Return the [x, y] coordinate for the center point of the cell that contains the specified text.  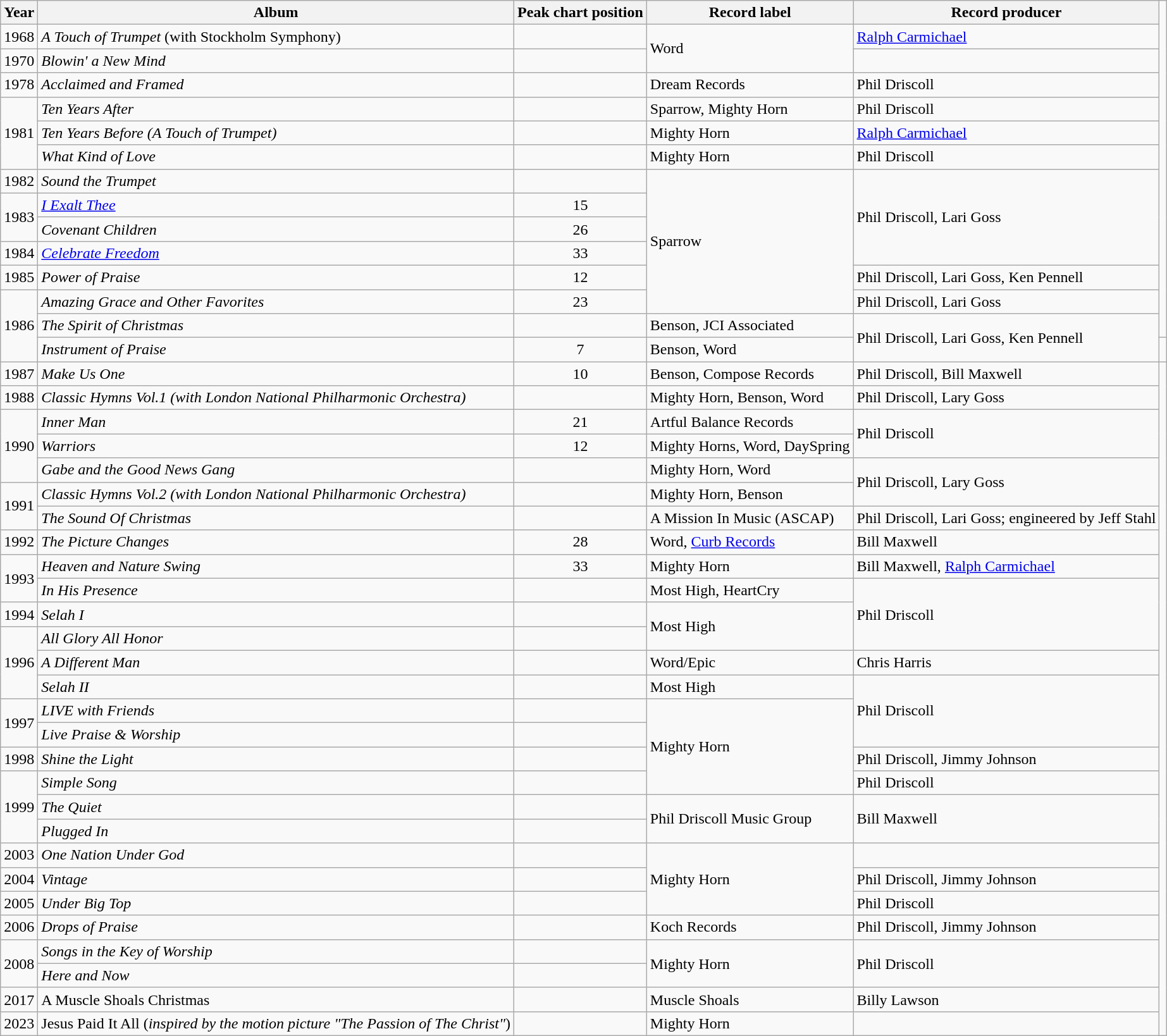
Year [19, 13]
1968 [19, 37]
Classic Hymns Vol.1 (with London National Philharmonic Orchestra) [276, 398]
1988 [19, 398]
1982 [19, 181]
1994 [19, 614]
Benson, Compose Records [750, 374]
Muscle Shoals [750, 999]
Record label [750, 13]
A Mission In Music (ASCAP) [750, 518]
26 [581, 229]
Celebrate Freedom [276, 253]
Sparrow, Mighty Horn [750, 109]
Mighty Horn, Benson, Word [750, 398]
Warriors [276, 446]
Selah I [276, 614]
2005 [19, 903]
Mighty Horn, Benson [750, 494]
Sound the Trumpet [276, 181]
1999 [19, 807]
Koch Records [750, 927]
The Picture Changes [276, 542]
What Kind of Love [276, 157]
Artful Balance Records [750, 422]
Jesus Paid It All (inspired by the motion picture "The Passion of The Christ") [276, 1023]
1997 [19, 723]
The Spirit of Christmas [276, 326]
Word, Curb Records [750, 542]
Album [276, 13]
Phil Driscoll, Lari Goss; engineered by Jeff Stahl [1006, 518]
1992 [19, 542]
1990 [19, 446]
Most High, HeartCry [750, 590]
Word/Epic [750, 662]
Phil Driscoll, Bill Maxwell [1006, 374]
LIVE with Friends [276, 711]
1981 [19, 133]
2006 [19, 927]
7 [581, 350]
Make Us One [276, 374]
1978 [19, 85]
Selah II [276, 686]
Drops of Praise [276, 927]
The Quiet [276, 807]
Inner Man [276, 422]
Plugged In [276, 831]
Songs in the Key of Worship [276, 951]
Power of Praise [276, 277]
Benson, Word [750, 350]
Sparrow [750, 241]
1986 [19, 326]
1983 [19, 217]
Word [750, 49]
1991 [19, 506]
1993 [19, 578]
Simple Song [276, 783]
Billy Lawson [1006, 999]
1984 [19, 253]
Blowin' a New Mind [276, 61]
All Glory All Honor [276, 638]
Phil Driscoll Music Group [750, 819]
I Exalt Thee [276, 205]
23 [581, 302]
Record producer [1006, 13]
Heaven and Nature Swing [276, 566]
Chris Harris [1006, 662]
21 [581, 422]
Ten Years After [276, 109]
A Touch of Trumpet (with Stockholm Symphony) [276, 37]
Benson, JCI Associated [750, 326]
Dream Records [750, 85]
Ten Years Before (A Touch of Trumpet) [276, 133]
Here and Now [276, 975]
1970 [19, 61]
Live Praise & Worship [276, 735]
2004 [19, 879]
Mighty Horn, Word [750, 470]
1985 [19, 277]
2008 [19, 963]
The Sound Of Christmas [276, 518]
Acclaimed and Framed [276, 85]
Vintage [276, 879]
A Different Man [276, 662]
Instrument of Praise [276, 350]
28 [581, 542]
2003 [19, 855]
2017 [19, 999]
2023 [19, 1023]
10 [581, 374]
Peak chart position [581, 13]
One Nation Under God [276, 855]
1998 [19, 759]
Amazing Grace and Other Favorites [276, 302]
15 [581, 205]
In His Presence [276, 590]
Gabe and the Good News Gang [276, 470]
Mighty Horns, Word, DaySpring [750, 446]
Bill Maxwell, Ralph Carmichael [1006, 566]
A Muscle Shoals Christmas [276, 999]
1987 [19, 374]
1996 [19, 662]
Shine the Light [276, 759]
Classic Hymns Vol.2 (with London National Philharmonic Orchestra) [276, 494]
Covenant Children [276, 229]
Under Big Top [276, 903]
